Provide the (x, y) coordinate of the cell's center where the given text is located.  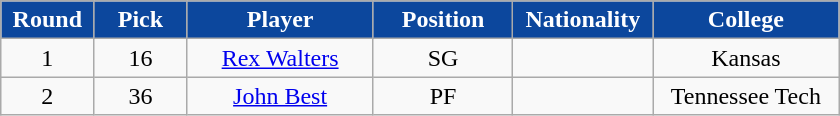
College (746, 20)
Nationality (583, 20)
36 (140, 96)
Position (443, 20)
1 (48, 58)
Pick (140, 20)
Player (280, 20)
Kansas (746, 58)
PF (443, 96)
SG (443, 58)
Tennessee Tech (746, 96)
Round (48, 20)
16 (140, 58)
Rex Walters (280, 58)
2 (48, 96)
John Best (280, 96)
